From the cell containing the given text, extract its center point as (X, Y) coordinate. 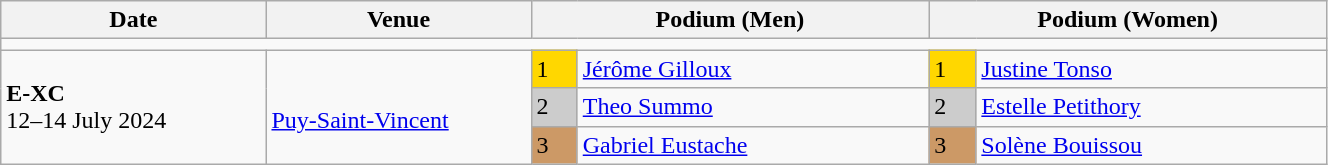
Solène Bouissou (1152, 145)
Date (134, 20)
Estelle Petithory (1152, 107)
Gabriel Eustache (753, 145)
Justine Tonso (1152, 69)
Podium (Women) (1128, 20)
Puy-Saint-Vincent (398, 107)
Jérôme Gilloux (753, 69)
Podium (Men) (730, 20)
Venue (398, 20)
E-XC 12–14 July 2024 (134, 107)
Theo Summo (753, 107)
